From the cell containing the given text, extract its center point as (x, y) coordinate. 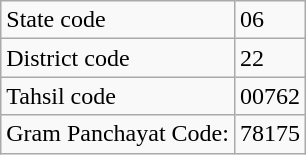
District code (118, 58)
Gram Panchayat Code: (118, 134)
Tahsil code (118, 96)
06 (270, 20)
00762 (270, 96)
State code (118, 20)
22 (270, 58)
78175 (270, 134)
